Extract the (x, y) coordinate from the center of the cell holding the provided text.  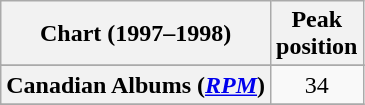
Canadian Albums (RPM) (136, 85)
Chart (1997–1998) (136, 34)
Peakposition (317, 34)
34 (317, 85)
